Provide the (X, Y) coordinate of the cell's center where the given text is located.  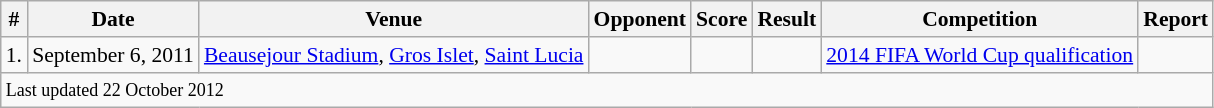
2014 FIFA World Cup qualification (980, 55)
Last updated 22 October 2012 (607, 90)
Report (1176, 19)
# (14, 19)
Opponent (640, 19)
September 6, 2011 (113, 55)
1. (14, 55)
Competition (980, 19)
Result (786, 19)
Beausejour Stadium, Gros Islet, Saint Lucia (394, 55)
Venue (394, 19)
Date (113, 19)
Score (722, 19)
